Scan for the cell matching the given text and deliver its (x, y) coordinate at center. 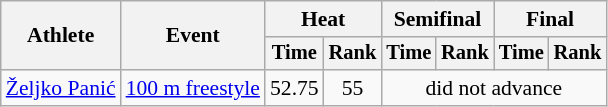
did not advance (494, 88)
52.75 (294, 88)
Heat (323, 19)
Final (550, 19)
Athlete (61, 36)
Semifinal (437, 19)
Event (193, 36)
55 (353, 88)
100 m freestyle (193, 88)
Željko Panić (61, 88)
